For the text-containing cell, return its midpoint in (X, Y) coordinate format. 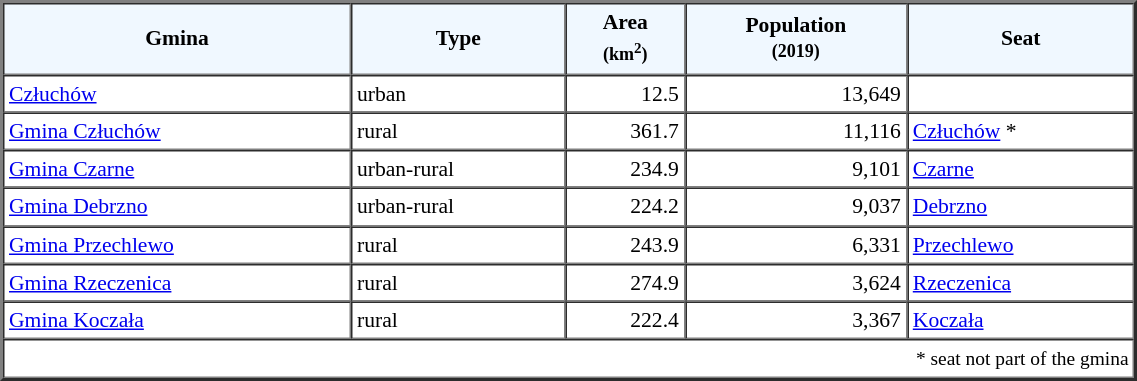
Czarne (1021, 169)
Rzeczenica (1021, 283)
Człuchów * (1021, 131)
Człuchów (177, 93)
Gmina Koczała (177, 321)
222.4 (626, 321)
Population(2019) (796, 38)
11,116 (796, 131)
Type (458, 38)
9,037 (796, 207)
243.9 (626, 245)
361.7 (626, 131)
13,649 (796, 93)
* seat not part of the gmina (569, 359)
12.5 (626, 93)
Gmina Człuchów (177, 131)
224.2 (626, 207)
3,367 (796, 321)
Gmina Przechlewo (177, 245)
234.9 (626, 169)
Przechlewo (1021, 245)
6,331 (796, 245)
Gmina Czarne (177, 169)
Gmina Rzeczenica (177, 283)
9,101 (796, 169)
urban (458, 93)
Debrzno (1021, 207)
Koczała (1021, 321)
Seat (1021, 38)
274.9 (626, 283)
Gmina (177, 38)
Gmina Debrzno (177, 207)
3,624 (796, 283)
Area(km2) (626, 38)
